Identify which cell holds the provided text, then report its [X, Y] central coordinate. 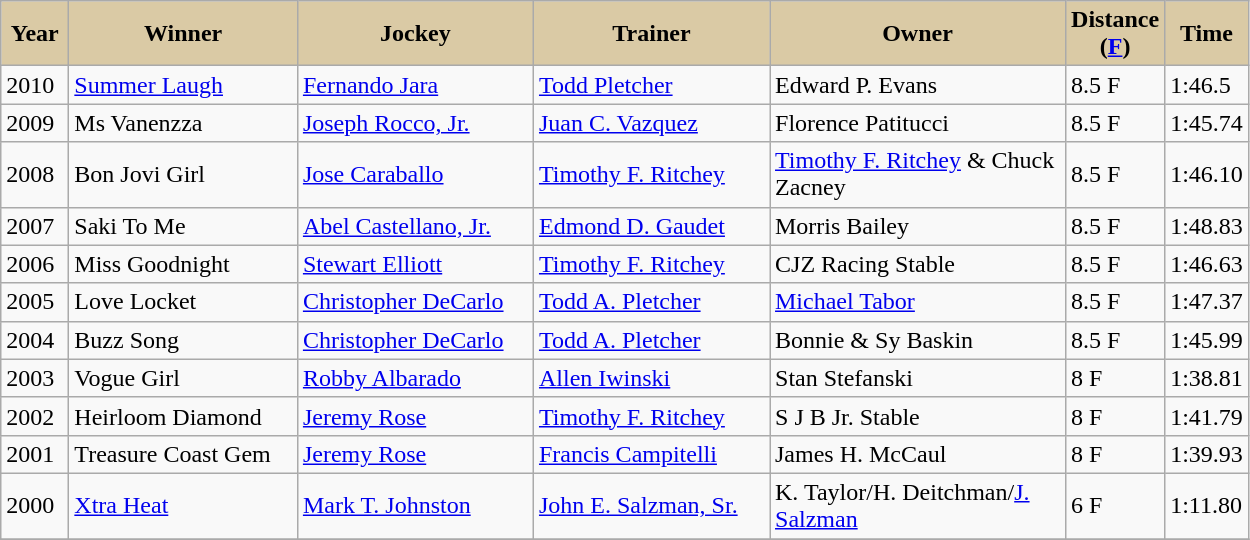
2008 [35, 174]
Edmond D. Gaudet [651, 226]
Bonnie & Sy Baskin [918, 340]
Edward P. Evans [918, 85]
2004 [35, 340]
Summer Laugh [184, 85]
James H. McCaul [918, 454]
Fernando Jara [415, 85]
Treasure Coast Gem [184, 454]
1:41.79 [1207, 416]
Bon Jovi Girl [184, 174]
1:46.63 [1207, 264]
1:46.10 [1207, 174]
Heirloom Diamond [184, 416]
2001 [35, 454]
2006 [35, 264]
Jockey [415, 34]
1:46.5 [1207, 85]
1:39.93 [1207, 454]
1:47.37 [1207, 302]
Juan C. Vazquez [651, 123]
Stan Stefanski [918, 378]
Stewart Elliott [415, 264]
Trainer [651, 34]
2009 [35, 123]
Xtra Heat [184, 506]
John E. Salzman, Sr. [651, 506]
1:38.81 [1207, 378]
Miss Goodnight [184, 264]
Abel Castellano, Jr. [415, 226]
Distance (F) [1116, 34]
Florence Patitucci [918, 123]
Allen Iwinski [651, 378]
Buzz Song [184, 340]
2005 [35, 302]
Mark T. Johnston [415, 506]
Todd Pletcher [651, 85]
Joseph Rocco, Jr. [415, 123]
Saki To Me [184, 226]
Year [35, 34]
Ms Vanenzza [184, 123]
6 F [1116, 506]
S J B Jr. Stable [918, 416]
1:48.83 [1207, 226]
Francis Campitelli [651, 454]
1:45.74 [1207, 123]
2002 [35, 416]
CJZ Racing Stable [918, 264]
Time [1207, 34]
K. Taylor/H. Deitchman/J. Salzman [918, 506]
2003 [35, 378]
Timothy F. Ritchey & Chuck Zacney [918, 174]
Robby Albarado [415, 378]
Owner [918, 34]
1:45.99 [1207, 340]
Vogue Girl [184, 378]
Love Locket [184, 302]
Morris Bailey [918, 226]
1:11.80 [1207, 506]
Michael Tabor [918, 302]
2007 [35, 226]
Winner [184, 34]
Jose Caraballo [415, 174]
2000 [35, 506]
2010 [35, 85]
